Search for the cell housing the specified text and yield its (x, y) center coordinate. 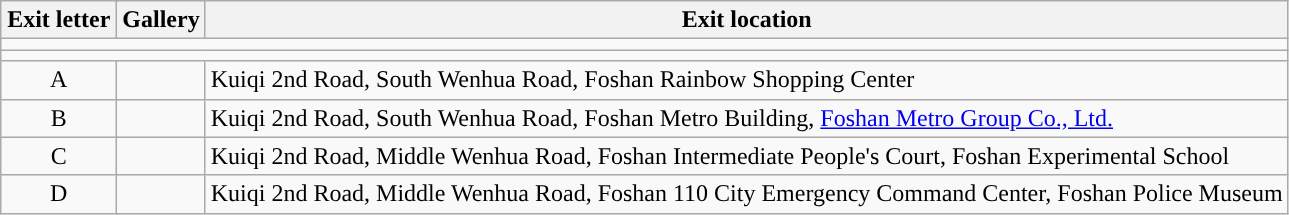
Kuiqi 2nd Road, South Wenhua Road, Foshan Metro Building, Foshan Metro Group Co., Ltd. (746, 118)
Exit location (746, 20)
D (59, 194)
B (59, 118)
A (59, 80)
Kuiqi 2nd Road, South Wenhua Road, Foshan Rainbow Shopping Center (746, 80)
Kuiqi 2nd Road, Middle Wenhua Road, Foshan 110 City Emergency Command Center, Foshan Police Museum (746, 194)
Exit letter (59, 20)
Gallery (161, 20)
Kuiqi 2nd Road, Middle Wenhua Road, Foshan Intermediate People's Court, Foshan Experimental School (746, 156)
C (59, 156)
